Extract the (X, Y) coordinate from the center of the cell holding the provided text.  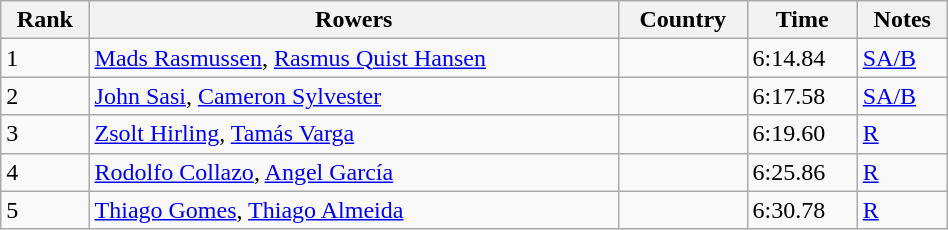
4 (45, 172)
6:25.86 (802, 172)
Rowers (354, 20)
6:19.60 (802, 134)
Country (682, 20)
Rodolfo Collazo, Angel García (354, 172)
6:14.84 (802, 58)
John Sasi, Cameron Sylvester (354, 96)
Notes (902, 20)
6:30.78 (802, 210)
Zsolt Hirling, Tamás Varga (354, 134)
3 (45, 134)
1 (45, 58)
Thiago Gomes, Thiago Almeida (354, 210)
Rank (45, 20)
6:17.58 (802, 96)
2 (45, 96)
Mads Rasmussen, Rasmus Quist Hansen (354, 58)
5 (45, 210)
Time (802, 20)
